Provide the (X, Y) coordinate of the cell's center where the given text is located.  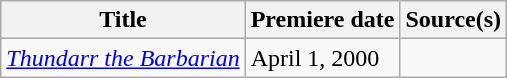
Thundarr the Barbarian (123, 58)
Title (123, 20)
Premiere date (322, 20)
Source(s) (454, 20)
April 1, 2000 (322, 58)
